Identify which cell holds the provided text, then report its [x, y] central coordinate. 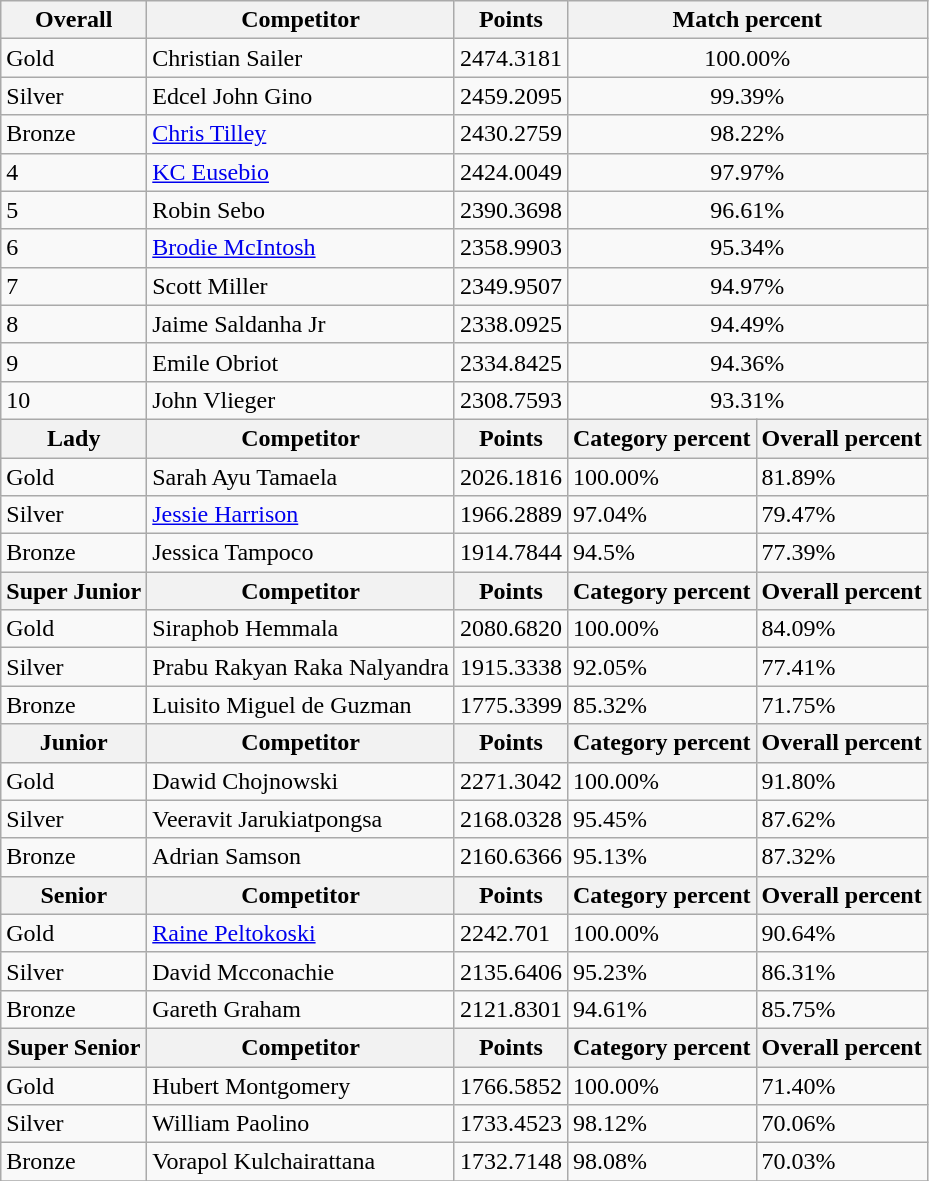
94.36% [747, 362]
Veeravit Jarukiatpongsa [301, 819]
71.75% [842, 705]
2349.9507 [510, 286]
Luisito Miguel de Guzman [301, 705]
Match percent [747, 20]
2135.6406 [510, 971]
Edcel John Gino [301, 96]
KC Eusebio [301, 172]
84.09% [842, 629]
Siraphob Hemmala [301, 629]
87.32% [842, 857]
William Paolino [301, 1124]
79.47% [842, 515]
7 [74, 286]
2121.8301 [510, 1009]
98.08% [662, 1162]
Dawid Chojnowski [301, 781]
Sarah Ayu Tamaela [301, 477]
85.75% [842, 1009]
David Mcconachie [301, 971]
2308.7593 [510, 400]
70.03% [842, 1162]
10 [74, 400]
Brodie McIntosh [301, 248]
Chris Tilley [301, 134]
2430.2759 [510, 134]
71.40% [842, 1085]
Lady [74, 438]
Prabu Rakyan Raka Nalyandra [301, 667]
Robin Sebo [301, 210]
2242.701 [510, 933]
1915.3338 [510, 667]
Vorapol Kulchairattana [301, 1162]
2168.0328 [510, 819]
70.06% [842, 1124]
2358.9903 [510, 248]
85.32% [662, 705]
Jessie Harrison [301, 515]
John Vlieger [301, 400]
2160.6366 [510, 857]
Raine Peltokoski [301, 933]
2474.3181 [510, 58]
6 [74, 248]
96.61% [747, 210]
Senior [74, 895]
95.23% [662, 971]
Gareth Graham [301, 1009]
Jaime Saldanha Jr [301, 324]
1766.5852 [510, 1085]
4 [74, 172]
Junior [74, 743]
Scott Miller [301, 286]
95.45% [662, 819]
95.34% [747, 248]
2026.1816 [510, 477]
97.97% [747, 172]
99.39% [747, 96]
2334.8425 [510, 362]
Super Senior [74, 1047]
94.5% [662, 553]
97.04% [662, 515]
86.31% [842, 971]
91.80% [842, 781]
2390.3698 [510, 210]
9 [74, 362]
Overall [74, 20]
94.61% [662, 1009]
Adrian Samson [301, 857]
94.97% [747, 286]
1732.7148 [510, 1162]
Emile Obriot [301, 362]
95.13% [662, 857]
Hubert Montgomery [301, 1085]
81.89% [842, 477]
2459.2095 [510, 96]
Christian Sailer [301, 58]
98.12% [662, 1124]
93.31% [747, 400]
94.49% [747, 324]
87.62% [842, 819]
8 [74, 324]
1775.3399 [510, 705]
Jessica Tampoco [301, 553]
5 [74, 210]
98.22% [747, 134]
1733.4523 [510, 1124]
92.05% [662, 667]
90.64% [842, 933]
1914.7844 [510, 553]
77.41% [842, 667]
2424.0049 [510, 172]
77.39% [842, 553]
1966.2889 [510, 515]
2271.3042 [510, 781]
2338.0925 [510, 324]
2080.6820 [510, 629]
Super Junior [74, 591]
